Provide the (x, y) coordinate of the cell's center where the given text is located.  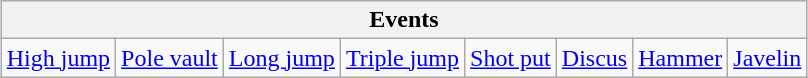
Pole vault (170, 58)
Javelin (768, 58)
Events (404, 20)
Shot put (511, 58)
Long jump (282, 58)
Discus (594, 58)
Hammer (680, 58)
Triple jump (402, 58)
High jump (58, 58)
